Extract the [x, y] coordinate from the center of the cell holding the provided text.  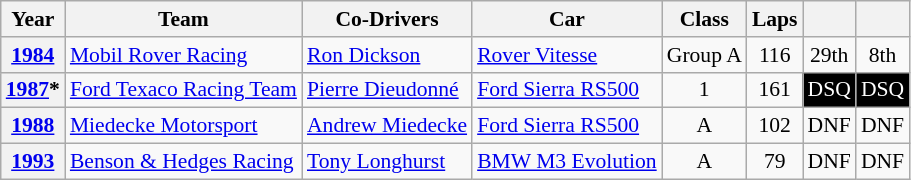
Ford Texaco Racing Team [184, 90]
116 [775, 55]
1988 [33, 126]
Year [33, 19]
Co-Drivers [387, 19]
Team [184, 19]
Car [567, 19]
Rover Vitesse [567, 55]
Ron Dickson [387, 55]
Group A [704, 55]
Miedecke Motorsport [184, 126]
8th [882, 55]
1987* [33, 90]
29th [830, 55]
Pierre Dieudonné [387, 90]
Tony Longhurst [387, 162]
Andrew Miedecke [387, 126]
Laps [775, 19]
BMW M3 Evolution [567, 162]
Class [704, 19]
161 [775, 90]
1984 [33, 55]
1993 [33, 162]
79 [775, 162]
Mobil Rover Racing [184, 55]
1 [704, 90]
102 [775, 126]
Benson & Hedges Racing [184, 162]
